From the cell containing the given text, extract its center point as [x, y] coordinate. 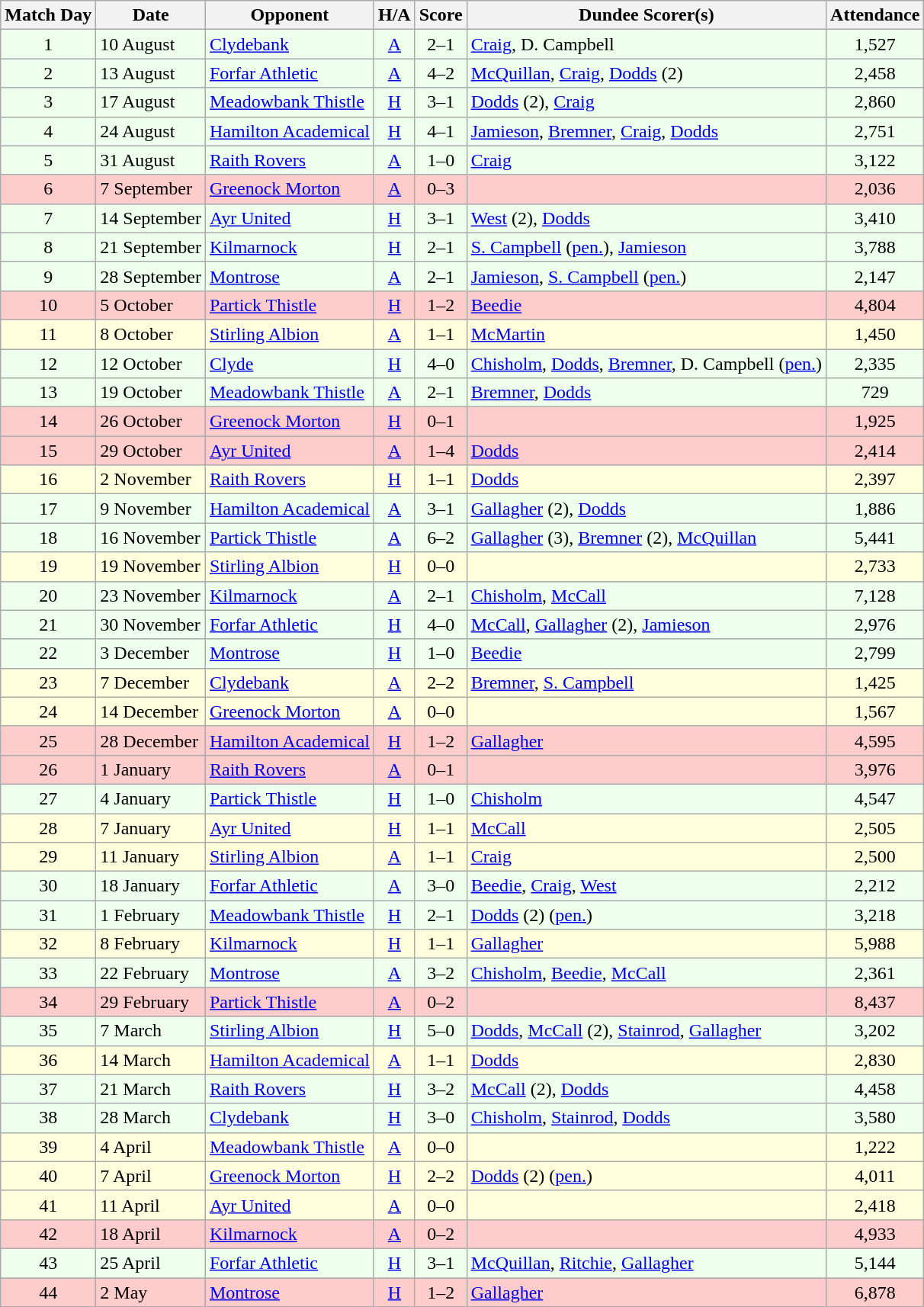
2,830 [875, 1060]
McCall, Gallagher (2), Jamieson [646, 625]
7 September [151, 189]
Score [441, 15]
16 November [151, 538]
Attendance [875, 15]
28 [49, 827]
1,222 [875, 1147]
18 [49, 538]
43 [49, 1263]
2,500 [875, 857]
3,410 [875, 218]
17 [49, 509]
Dodds (2), Craig [646, 102]
26 [49, 769]
29 February [151, 1002]
29 [49, 857]
Craig, D. Campbell [646, 44]
1 January [151, 769]
27 [49, 798]
7 [49, 218]
34 [49, 1002]
19 [49, 567]
McQuillan, Ritchie, Gallagher [646, 1263]
23 November [151, 596]
14 December [151, 711]
4,933 [875, 1234]
15 [49, 451]
40 [49, 1176]
7,128 [875, 596]
22 February [151, 973]
Jamieson, S. Campbell (pen.) [646, 276]
21 [49, 625]
25 [49, 740]
12 October [151, 364]
McQuillan, Craig, Dodds (2) [646, 73]
5,441 [875, 538]
Match Day [49, 15]
29 October [151, 451]
13 [49, 393]
3 December [151, 653]
1,925 [875, 422]
23 [49, 682]
14 [49, 422]
2,976 [875, 625]
14 September [151, 218]
41 [49, 1205]
16 [49, 480]
1,450 [875, 334]
42 [49, 1234]
Chisholm, Beedie, McCall [646, 973]
2 [49, 73]
Chisholm [646, 798]
25 April [151, 1263]
Bremner, Dodds [646, 393]
Beedie, Craig, West [646, 886]
7 January [151, 827]
2,147 [875, 276]
4 January [151, 798]
2 November [151, 480]
3 [49, 102]
21 September [151, 247]
Dodds, McCall (2), Stainrod, Gallagher [646, 1031]
Chisholm, Dodds, Bremner, D. Campbell (pen.) [646, 364]
37 [49, 1089]
2,733 [875, 567]
28 March [151, 1118]
S. Campbell (pen.), Jamieson [646, 247]
4,595 [875, 740]
13 August [151, 73]
2,799 [875, 653]
2,458 [875, 73]
1,527 [875, 44]
17 August [151, 102]
28 December [151, 740]
26 October [151, 422]
4,804 [875, 305]
6,878 [875, 1293]
5 [49, 160]
McCall [646, 827]
2,361 [875, 973]
West (2), Dodds [646, 218]
2,751 [875, 131]
Gallagher (3), Bremner (2), McQuillan [646, 538]
McCall (2), Dodds [646, 1089]
28 September [151, 276]
9 November [151, 509]
1 February [151, 915]
2,212 [875, 886]
Gallagher (2), Dodds [646, 509]
7 December [151, 682]
1,425 [875, 682]
4 April [151, 1147]
14 March [151, 1060]
2,418 [875, 1205]
22 [49, 653]
3,202 [875, 1031]
2 May [151, 1293]
2,397 [875, 480]
31 [49, 915]
31 August [151, 160]
7 April [151, 1176]
729 [875, 393]
Dundee Scorer(s) [646, 15]
Chisholm, McCall [646, 596]
2,335 [875, 364]
5,988 [875, 944]
11 [49, 334]
8,437 [875, 1002]
3,976 [875, 769]
38 [49, 1118]
0–3 [441, 189]
20 [49, 596]
1 [49, 44]
2,860 [875, 102]
19 October [151, 393]
Date [151, 15]
2,036 [875, 189]
24 [49, 711]
Jamieson, Bremner, Craig, Dodds [646, 131]
4 [49, 131]
2,505 [875, 827]
11 January [151, 857]
4–2 [441, 73]
18 January [151, 886]
24 August [151, 131]
7 March [151, 1031]
4,547 [875, 798]
Chisholm, Stainrod, Dodds [646, 1118]
5 October [151, 305]
10 [49, 305]
32 [49, 944]
8 October [151, 334]
39 [49, 1147]
3,218 [875, 915]
10 August [151, 44]
Opponent [290, 15]
19 November [151, 567]
5–0 [441, 1031]
30 [49, 886]
12 [49, 364]
5,144 [875, 1263]
Bremner, S. Campbell [646, 682]
18 April [151, 1234]
Clyde [290, 364]
30 November [151, 625]
McMartin [646, 334]
3,122 [875, 160]
6–2 [441, 538]
44 [49, 1293]
21 March [151, 1089]
3,580 [875, 1118]
4,011 [875, 1176]
33 [49, 973]
1,567 [875, 711]
4,458 [875, 1089]
6 [49, 189]
H/A [394, 15]
11 April [151, 1205]
1–4 [441, 451]
36 [49, 1060]
8 February [151, 944]
8 [49, 247]
1,886 [875, 509]
35 [49, 1031]
9 [49, 276]
3,788 [875, 247]
2,414 [875, 451]
4–1 [441, 131]
